Search for the cell housing the specified text and yield its [X, Y] center coordinate. 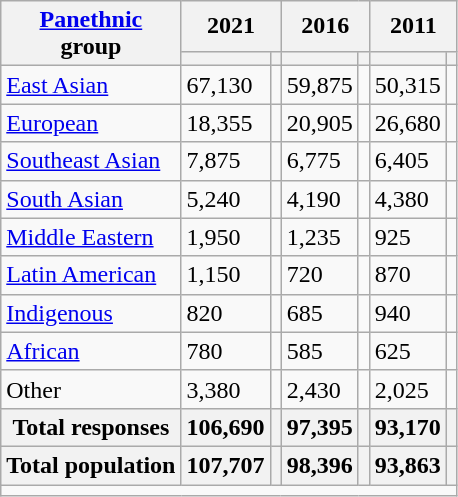
6,405 [408, 161]
59,875 [320, 85]
2011 [413, 26]
2,430 [320, 389]
Indigenous [91, 313]
East Asian [91, 85]
3,380 [226, 389]
18,355 [226, 123]
Middle Eastern [91, 237]
820 [226, 313]
1,150 [226, 275]
South Asian [91, 199]
Total population [91, 465]
4,380 [408, 199]
African [91, 351]
107,707 [226, 465]
2021 [231, 26]
67,130 [226, 85]
Southeast Asian [91, 161]
585 [320, 351]
1,235 [320, 237]
625 [408, 351]
Latin American [91, 275]
106,690 [226, 427]
4,190 [320, 199]
940 [408, 313]
2,025 [408, 389]
Panethnicgroup [91, 34]
6,775 [320, 161]
93,170 [408, 427]
26,680 [408, 123]
780 [226, 351]
93,863 [408, 465]
50,315 [408, 85]
Other [91, 389]
European [91, 123]
5,240 [226, 199]
685 [320, 313]
1,950 [226, 237]
870 [408, 275]
Total responses [91, 427]
925 [408, 237]
98,396 [320, 465]
7,875 [226, 161]
97,395 [320, 427]
20,905 [320, 123]
2016 [325, 26]
720 [320, 275]
